Identify which cell holds the provided text, then report its (X, Y) central coordinate. 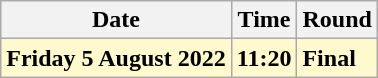
Friday 5 August 2022 (116, 58)
Date (116, 20)
11:20 (264, 58)
Round (337, 20)
Final (337, 58)
Time (264, 20)
